Detect which cell encompasses the target text, then output its [X, Y] center coordinate. 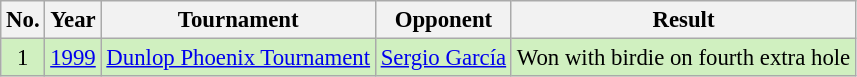
Opponent [443, 20]
Tournament [238, 20]
Dunlop Phoenix Tournament [238, 58]
Result [683, 20]
Won with birdie on fourth extra hole [683, 58]
1 [23, 58]
1999 [73, 58]
Sergio García [443, 58]
No. [23, 20]
Year [73, 20]
